Extract the [x, y] coordinate from the center of the cell holding the provided text.  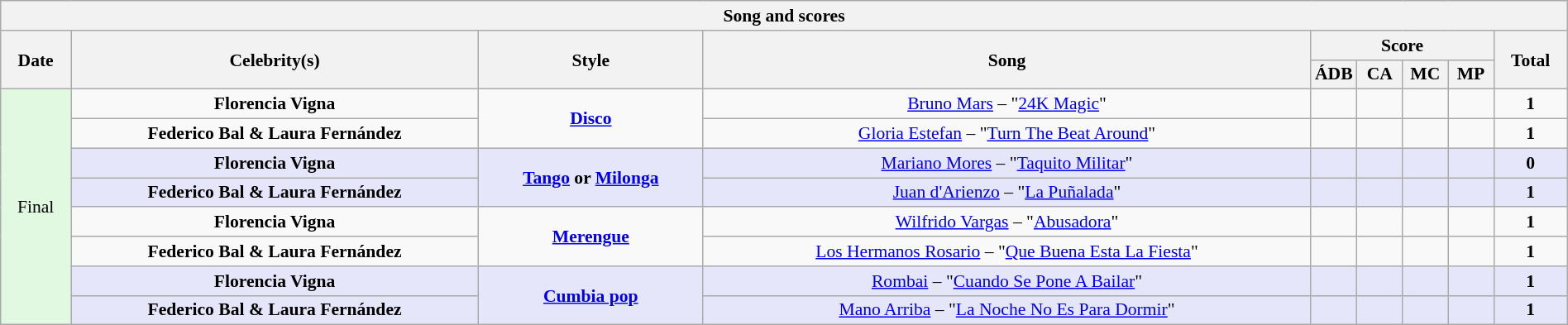
Wilfrido Vargas – "Abusadora" [1007, 222]
Mano Arriba – "La Noche No Es Para Dormir" [1007, 310]
Tango or Milonga [590, 177]
CA [1379, 74]
MP [1470, 74]
ÁDB [1334, 74]
Los Hermanos Rosario – "Que Buena Esta La Fiesta" [1007, 251]
Date [36, 60]
Disco [590, 119]
Gloria Estefan – "Turn The Beat Around" [1007, 134]
Juan d'Arienzo – "La Puñalada" [1007, 193]
Celebrity(s) [275, 60]
Final [36, 207]
Total [1530, 60]
0 [1530, 163]
Mariano Mores – "Taquito Militar" [1007, 163]
Merengue [590, 237]
Style [590, 60]
Score [1403, 45]
Rombai – "Cuando Se Pone A Bailar" [1007, 281]
Bruno Mars – "24K Magic" [1007, 104]
MC [1426, 74]
Song [1007, 60]
Cumbia pop [590, 296]
Song and scores [784, 16]
